Scan for the cell matching the given text and deliver its [x, y] coordinate at center. 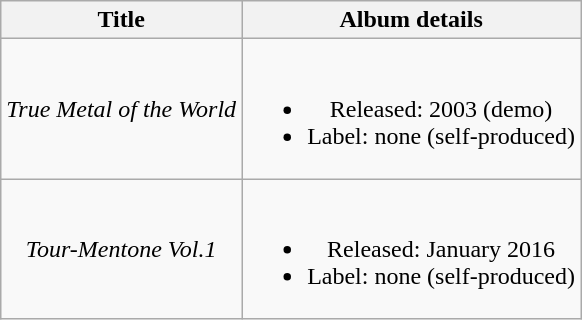
Album details [412, 20]
Released: January 2016Label: none (self-produced) [412, 249]
True Metal of the World [122, 109]
Title [122, 20]
Released: 2003 (demo)Label: none (self-produced) [412, 109]
Tour-Mentone Vol.1 [122, 249]
